Find where the given text appears and provide that cell's center as [X, Y] coordinate. 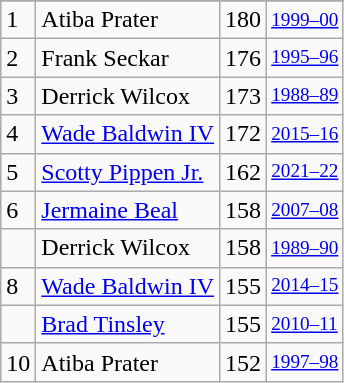
10 [18, 362]
3 [18, 96]
8 [18, 286]
Frank Seckar [128, 58]
Jermaine Beal [128, 210]
176 [244, 58]
162 [244, 172]
1988–89 [305, 96]
172 [244, 134]
2021–22 [305, 172]
2015–16 [305, 134]
1989–90 [305, 248]
1995–96 [305, 58]
173 [244, 96]
1 [18, 20]
152 [244, 362]
1999–00 [305, 20]
1997–98 [305, 362]
2007–08 [305, 210]
2 [18, 58]
6 [18, 210]
Scotty Pippen Jr. [128, 172]
2010–11 [305, 324]
Brad Tinsley [128, 324]
2014–15 [305, 286]
4 [18, 134]
180 [244, 20]
5 [18, 172]
